Return (x, y) of the center of cell containing provided text 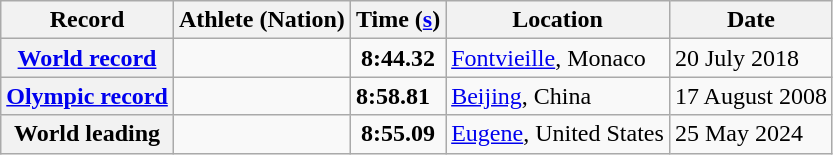
Athlete (Nation) (262, 20)
Time (s) (398, 20)
8:44.32 (398, 58)
20 July 2018 (750, 58)
Beijing, China (558, 96)
17 August 2008 (750, 96)
Location (558, 20)
Olympic record (88, 96)
Fontvieille, Monaco (558, 58)
25 May 2024 (750, 134)
8:58.81 (398, 96)
World record (88, 58)
Record (88, 20)
8:55.09 (398, 134)
World leading (88, 134)
Eugene, United States (558, 134)
Date (750, 20)
